Identify which cell holds the provided text, then report its (x, y) central coordinate. 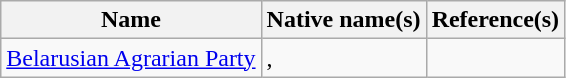
, (344, 58)
Belarusian Agrarian Party (131, 58)
Name (131, 20)
Native name(s) (344, 20)
Reference(s) (496, 20)
